Identify which cell holds the provided text, then report its (x, y) central coordinate. 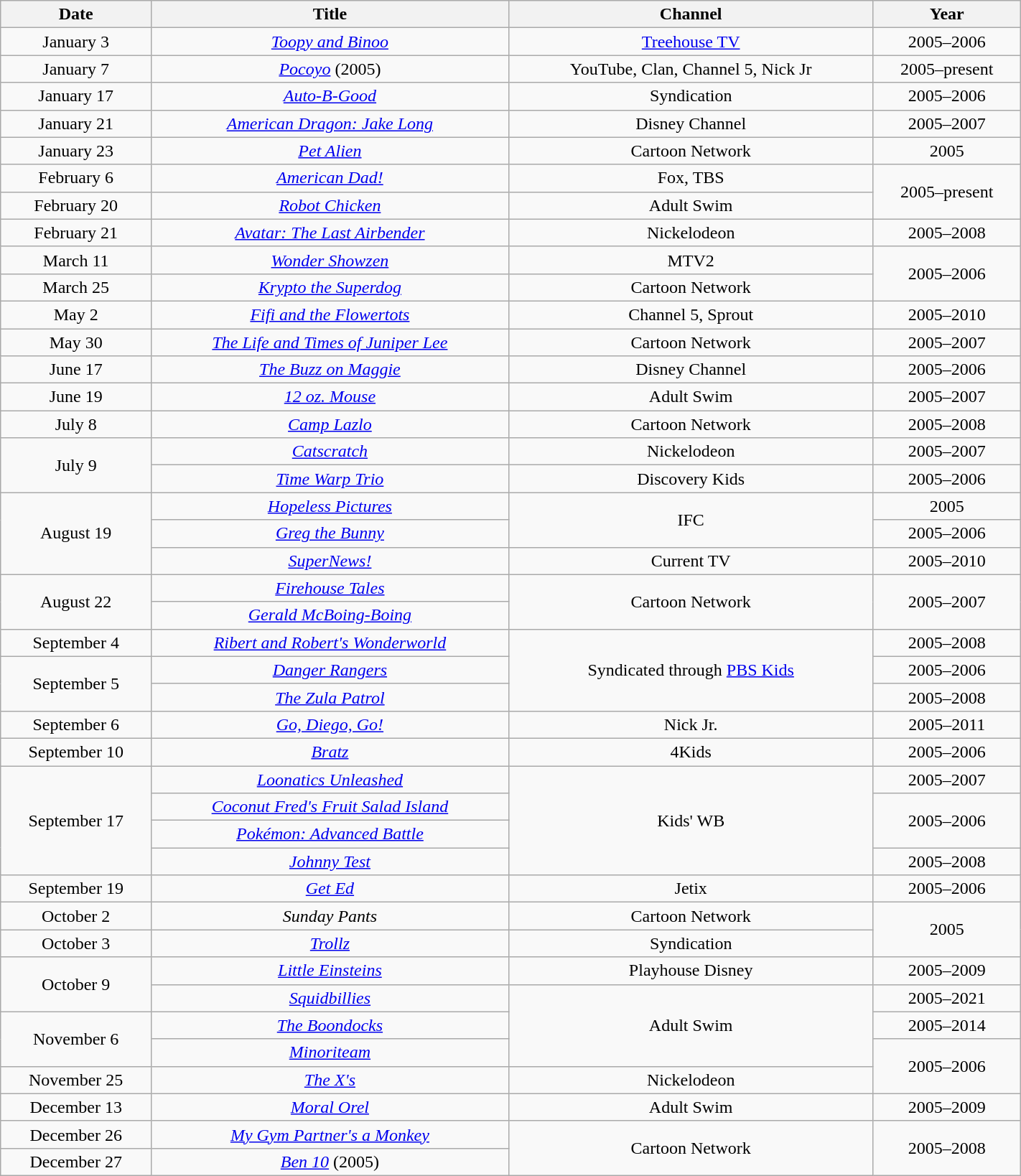
The X's (330, 1080)
September 17 (76, 820)
July 8 (76, 424)
Time Warp Trio (330, 479)
August 22 (76, 602)
Auto-B-Good (330, 96)
2005–2011 (946, 724)
Loonatics Unleashed (330, 779)
Pocoyo (2005) (330, 69)
September 19 (76, 889)
January 3 (76, 42)
12 oz. Mouse (330, 397)
The Zula Patrol (330, 697)
Playhouse Disney (691, 971)
SuperNews! (330, 561)
Gerald McBoing-Boing (330, 615)
September 4 (76, 643)
January 23 (76, 151)
Squidbillies (330, 998)
December 26 (76, 1134)
Channel 5, Sprout (691, 314)
Current TV (691, 561)
Johnny Test (330, 862)
American Dragon: Jake Long (330, 123)
October 9 (76, 984)
Catscratch (330, 452)
Toopy and Binoo (330, 42)
The Buzz on Maggie (330, 370)
Coconut Fred's Fruit Salad Island (330, 807)
December 13 (76, 1107)
January 17 (76, 96)
Discovery Kids (691, 479)
January 7 (76, 69)
Moral Orel (330, 1107)
Danger Rangers (330, 670)
September 6 (76, 724)
Title (330, 14)
Ben 10 (2005) (330, 1162)
July 9 (76, 465)
Treehouse TV (691, 42)
Avatar: The Last Airbender (330, 233)
May 30 (76, 342)
Pet Alien (330, 151)
Trollz (330, 943)
November 6 (76, 1039)
Pokémon: Advanced Battle (330, 834)
February 20 (76, 205)
November 25 (76, 1080)
August 19 (76, 533)
Go, Diego, Go! (330, 724)
Firehouse Tales (330, 588)
Little Einsteins (330, 971)
February 6 (76, 178)
Year (946, 14)
December 27 (76, 1162)
Minoriteam (330, 1053)
June 19 (76, 397)
Bratz (330, 752)
March 11 (76, 260)
Greg the Bunny (330, 533)
September 5 (76, 683)
IFC (691, 520)
Fox, TBS (691, 178)
Hopeless Pictures (330, 506)
Date (76, 14)
2005–2021 (946, 998)
October 2 (76, 916)
Camp Lazlo (330, 424)
YouTube, Clan, Channel 5, Nick Jr (691, 69)
Sunday Pants (330, 916)
My Gym Partner's a Monkey (330, 1134)
The Life and Times of Juniper Lee (330, 342)
Syndicated through PBS Kids (691, 670)
September 10 (76, 752)
2005–2014 (946, 1025)
May 2 (76, 314)
Jetix (691, 889)
American Dad! (330, 178)
The Boondocks (330, 1025)
Ribert and Robert's Wonderworld (330, 643)
January 21 (76, 123)
February 21 (76, 233)
October 3 (76, 943)
MTV2 (691, 260)
Kids' WB (691, 820)
March 25 (76, 287)
4Kids (691, 752)
Get Ed (330, 889)
June 17 (76, 370)
Krypto the Superdog (330, 287)
Nick Jr. (691, 724)
Wonder Showzen (330, 260)
Fifi and the Flowertots (330, 314)
Channel (691, 14)
Robot Chicken (330, 205)
